For the text-containing cell, return its midpoint in (X, Y) coordinate format. 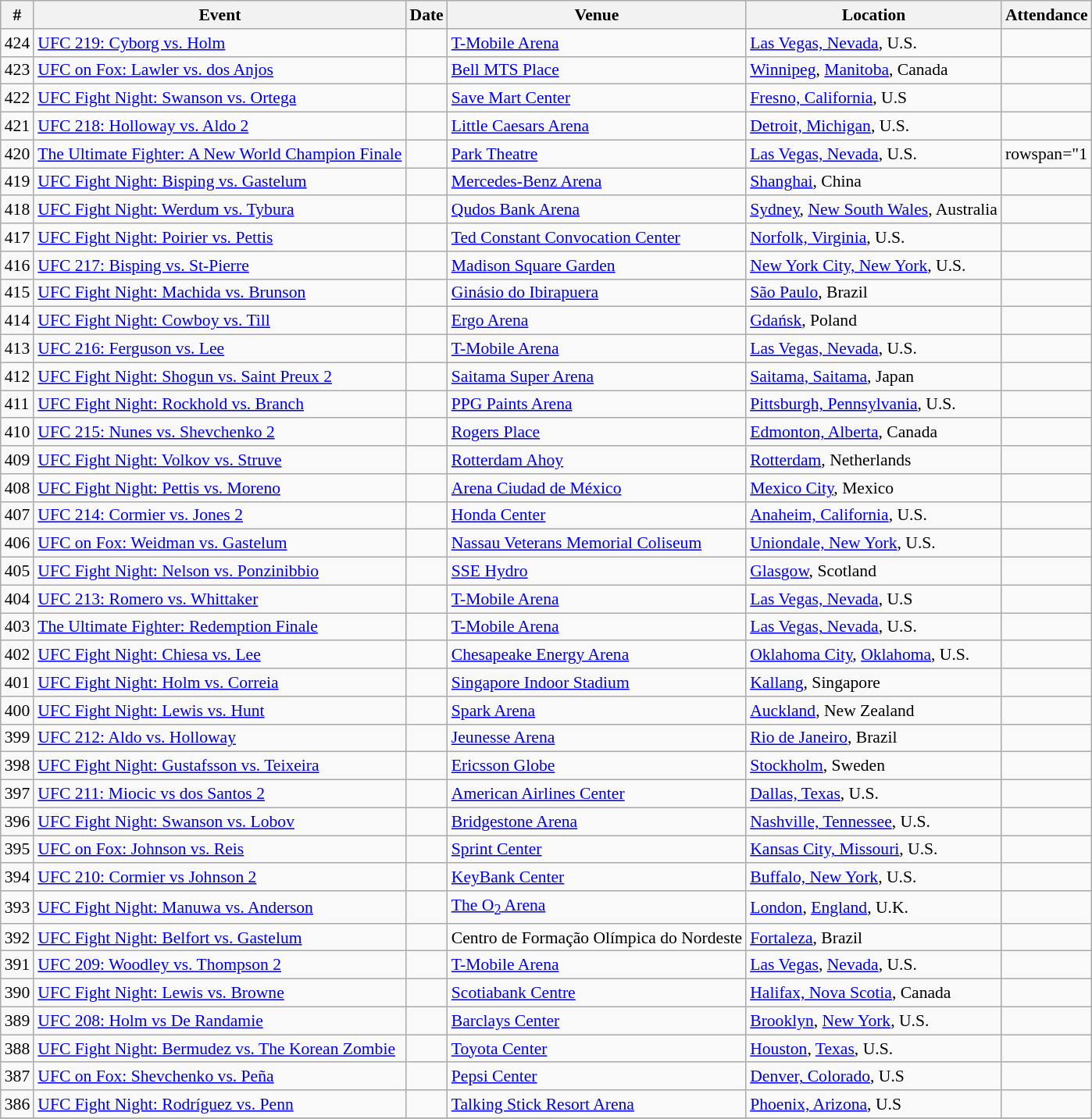
UFC Fight Night: Manuwa vs. Anderson (219, 907)
386 (17, 1104)
Venue (597, 15)
424 (17, 43)
KeyBank Center (597, 878)
Centro de Formação Olímpica do Nordeste (597, 938)
418 (17, 210)
Mexico City, Mexico (873, 488)
UFC Fight Night: Machida vs. Brunson (219, 293)
Winnipeg, Manitoba, Canada (873, 70)
395 (17, 850)
421 (17, 127)
402 (17, 655)
Buffalo, New York, U.S. (873, 878)
UFC Fight Night: Volkov vs. Struve (219, 460)
Edmonton, Alberta, Canada (873, 433)
Phoenix, Arizona, U.S (873, 1104)
397 (17, 794)
Scotiabank Centre (597, 993)
UFC 208: Holm vs De Randamie (219, 1021)
Qudos Bank Arena (597, 210)
416 (17, 265)
UFC Fight Night: Bisping vs. Gastelum (219, 182)
Toyota Center (597, 1049)
UFC Fight Night: Swanson vs. Ortega (219, 98)
391 (17, 965)
412 (17, 376)
Rotterdam, Netherlands (873, 460)
411 (17, 404)
Little Caesars Arena (597, 127)
UFC 211: Miocic vs dos Santos 2 (219, 794)
UFC Fight Night: Poirier vs. Pettis (219, 237)
Las Vegas, Nevada, U.S (873, 599)
UFC on Fox: Lawler vs. dos Anjos (219, 70)
Rotterdam Ahoy (597, 460)
UFC 218: Holloway vs. Aldo 2 (219, 127)
Arena Ciudad de México (597, 488)
Halifax, Nova Scotia, Canada (873, 993)
405 (17, 572)
Stockholm, Sweden (873, 766)
388 (17, 1049)
398 (17, 766)
407 (17, 515)
New York City, New York, U.S. (873, 265)
Pittsburgh, Pennsylvania, U.S. (873, 404)
UFC Fight Night: Rockhold vs. Branch (219, 404)
Ted Constant Convocation Center (597, 237)
Kansas City, Missouri, U.S. (873, 850)
Spark Arena (597, 711)
Rio de Janeiro, Brazil (873, 738)
422 (17, 98)
UFC Fight Night: Rodríguez vs. Penn (219, 1104)
UFC on Fox: Shevchenko vs. Peña (219, 1077)
423 (17, 70)
417 (17, 237)
Nassau Veterans Memorial Coliseum (597, 543)
Honda Center (597, 515)
Attendance (1047, 15)
SSE Hydro (597, 572)
UFC Fight Night: Cowboy vs. Till (219, 321)
Dallas, Texas, U.S. (873, 794)
Chesapeake Energy Arena (597, 655)
Kallang, Singapore (873, 682)
400 (17, 711)
PPG Paints Arena (597, 404)
Auckland, New Zealand (873, 711)
UFC Fight Night: Werdum vs. Tybura (219, 210)
São Paulo, Brazil (873, 293)
Oklahoma City, Oklahoma, U.S. (873, 655)
Anaheim, California, U.S. (873, 515)
409 (17, 460)
401 (17, 682)
UFC 215: Nunes vs. Shevchenko 2 (219, 433)
UFC 210: Cormier vs Johnson 2 (219, 878)
UFC Fight Night: Nelson vs. Ponzinibbio (219, 572)
UFC Fight Night: Bermudez vs. The Korean Zombie (219, 1049)
404 (17, 599)
UFC Fight Night: Gustafsson vs. Teixeira (219, 766)
Rogers Place (597, 433)
Ergo Arena (597, 321)
Saitama, Saitama, Japan (873, 376)
Shanghai, China (873, 182)
UFC Fight Night: Belfort vs. Gastelum (219, 938)
Madison Square Garden (597, 265)
Sydney, New South Wales, Australia (873, 210)
406 (17, 543)
Saitama Super Arena (597, 376)
Brooklyn, New York, U.S. (873, 1021)
Save Mart Center (597, 98)
UFC Fight Night: Shogun vs. Saint Preux 2 (219, 376)
UFC Fight Night: Swanson vs. Lobov (219, 821)
Norfolk, Virginia, U.S. (873, 237)
Singapore Indoor Stadium (597, 682)
Glasgow, Scotland (873, 572)
396 (17, 821)
Nashville, Tennessee, U.S. (873, 821)
Park Theatre (597, 154)
Sprint Center (597, 850)
UFC 209: Woodley vs. Thompson 2 (219, 965)
387 (17, 1077)
Fortaleza, Brazil (873, 938)
393 (17, 907)
Talking Stick Resort Arena (597, 1104)
UFC 213: Romero vs. Whittaker (219, 599)
Ginásio do Ibirapuera (597, 293)
London, England, U.K. (873, 907)
# (17, 15)
390 (17, 993)
Date (426, 15)
UFC Fight Night: Holm vs. Correia (219, 682)
American Airlines Center (597, 794)
Event (219, 15)
410 (17, 433)
389 (17, 1021)
Fresno, California, U.S (873, 98)
Barclays Center (597, 1021)
UFC Fight Night: Lewis vs. Browne (219, 993)
UFC Fight Night: Chiesa vs. Lee (219, 655)
394 (17, 878)
Denver, Colorado, U.S (873, 1077)
rowspan="1 (1047, 154)
408 (17, 488)
Houston, Texas, U.S. (873, 1049)
419 (17, 182)
The Ultimate Fighter: A New World Champion Finale (219, 154)
Pepsi Center (597, 1077)
Location (873, 15)
392 (17, 938)
UFC Fight Night: Lewis vs. Hunt (219, 711)
403 (17, 627)
UFC 216: Ferguson vs. Lee (219, 349)
UFC on Fox: Johnson vs. Reis (219, 850)
415 (17, 293)
Ericsson Globe (597, 766)
Gdańsk, Poland (873, 321)
UFC 214: Cormier vs. Jones 2 (219, 515)
UFC Fight Night: Pettis vs. Moreno (219, 488)
399 (17, 738)
Bell MTS Place (597, 70)
The O2 Arena (597, 907)
Bridgestone Arena (597, 821)
420 (17, 154)
413 (17, 349)
Mercedes-Benz Arena (597, 182)
UFC 217: Bisping vs. St-Pierre (219, 265)
UFC on Fox: Weidman vs. Gastelum (219, 543)
UFC 212: Aldo vs. Holloway (219, 738)
Uniondale, New York, U.S. (873, 543)
414 (17, 321)
The Ultimate Fighter: Redemption Finale (219, 627)
Jeunesse Arena (597, 738)
UFC 219: Cyborg vs. Holm (219, 43)
Detroit, Michigan, U.S. (873, 127)
